Scan for the cell matching the given text and deliver its (x, y) coordinate at center. 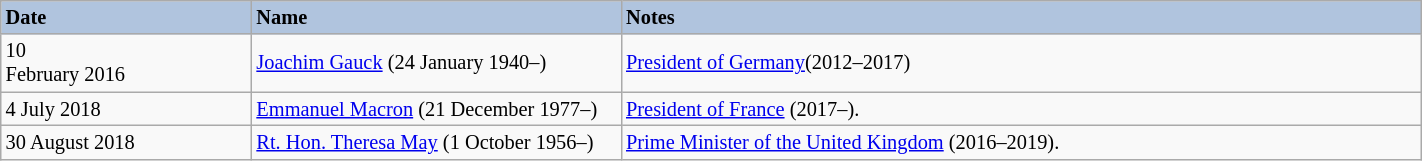
4 July 2018 (126, 109)
30 August 2018 (126, 142)
Rt. Hon. Theresa May (1 October 1956–) (437, 142)
Prime Minister of the United Kingdom (2016–2019). (1021, 142)
Notes (1021, 17)
Joachim Gauck (24 January 1940–) (437, 63)
Name (437, 17)
Emmanuel Macron (21 December 1977–) (437, 109)
10February 2016 (126, 63)
Date (126, 17)
President of Germany(2012–2017) (1021, 63)
President of France (2017–). (1021, 109)
